Determine the (X, Y) coordinate at the center of the cell enclosing the given text.  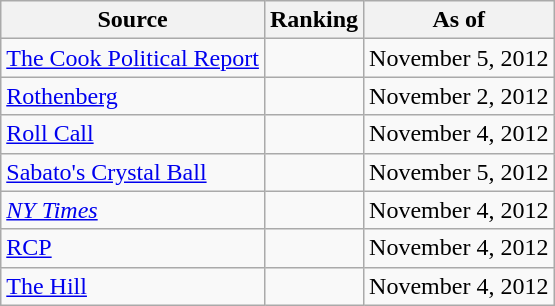
Source (133, 20)
RCP (133, 248)
Ranking (314, 20)
The Cook Political Report (133, 58)
The Hill (133, 286)
Roll Call (133, 134)
As of (459, 20)
Sabato's Crystal Ball (133, 172)
Rothenberg (133, 96)
November 2, 2012 (459, 96)
NY Times (133, 210)
